Output the (x, y) coordinate of the center of the cell containing the given text.  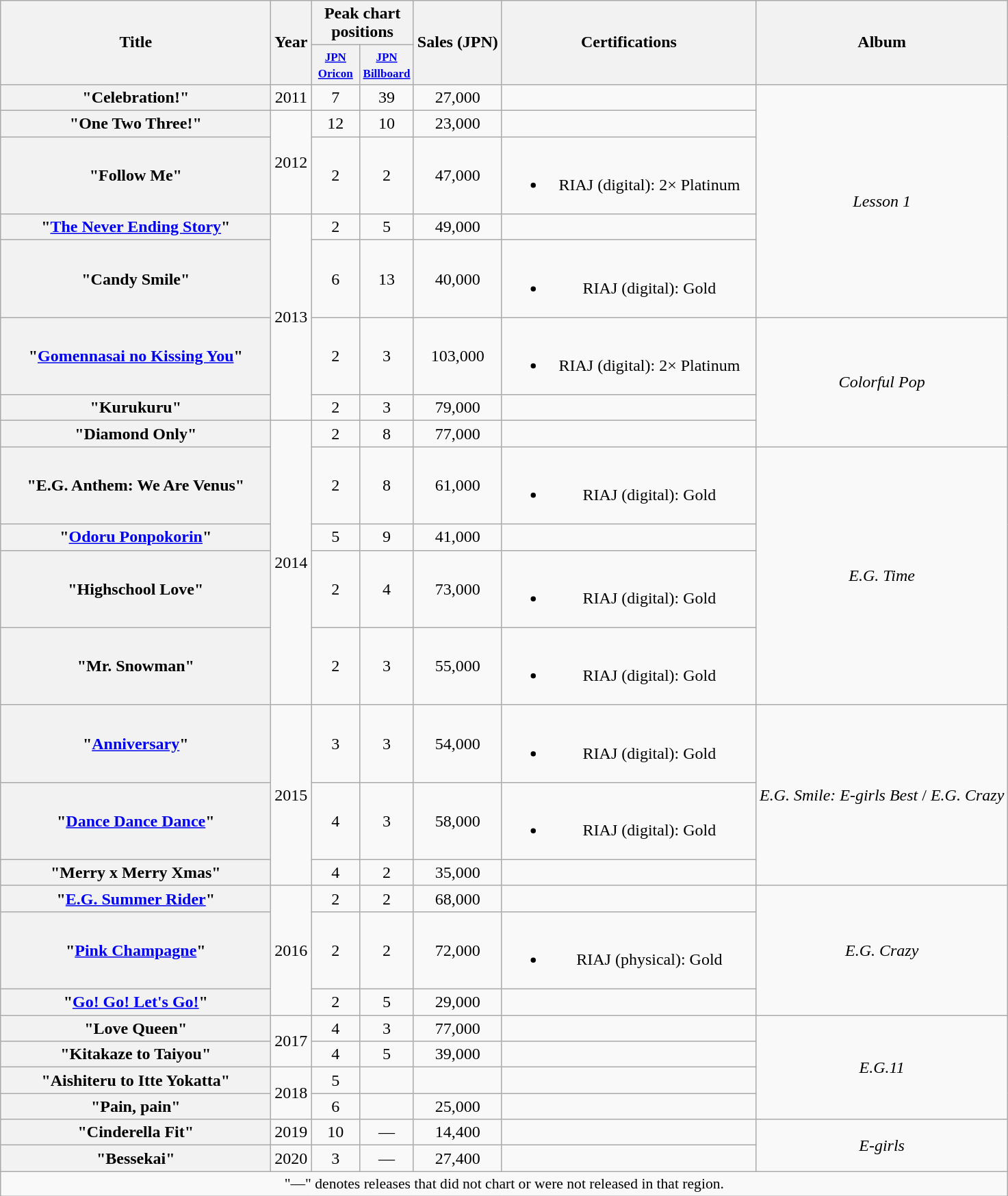
"Candy Smile" (135, 279)
"Anniversary" (135, 743)
Peak chart positions (363, 23)
"Love Queen" (135, 1028)
61,000 (457, 486)
"Follow Me" (135, 175)
"Diamond Only" (135, 434)
2018 (292, 1093)
39,000 (457, 1054)
49,000 (457, 227)
"One Two Three!" (135, 124)
2011 (292, 97)
Certifications (628, 42)
2020 (292, 1158)
Year (292, 42)
Title (135, 42)
"Cinderella Fit" (135, 1132)
E-girls (881, 1145)
"Highschool Love" (135, 588)
55,000 (457, 666)
2014 (292, 562)
"Kitakaze to Taiyou" (135, 1054)
39 (387, 97)
E.G.11 (881, 1067)
"Dance Dance Dance" (135, 821)
9 (387, 537)
"Mr. Snowman" (135, 666)
Lesson 1 (881, 200)
41,000 (457, 537)
35,000 (457, 872)
47,000 (457, 175)
25,000 (457, 1106)
103,000 (457, 356)
"Go! Go! Let's Go!" (135, 1002)
72,000 (457, 950)
"E.G. Summer Rider" (135, 898)
2015 (292, 795)
2012 (292, 163)
13 (387, 279)
27,000 (457, 97)
58,000 (457, 821)
14,400 (457, 1132)
RIAJ (physical): Gold (628, 950)
Album (881, 42)
7 (335, 97)
"Kurukuru" (135, 408)
2017 (292, 1041)
"E.G. Anthem: We Are Venus" (135, 486)
2019 (292, 1132)
"Merry x Merry Xmas" (135, 872)
"The Never Ending Story" (135, 227)
79,000 (457, 408)
E.G. Smile: E-girls Best / E.G. Crazy (881, 795)
12 (335, 124)
54,000 (457, 743)
"Celebration!" (135, 97)
"—" denotes releases that did not chart or were not released in that region. (504, 1184)
Sales (JPN) (457, 42)
E.G. Crazy (881, 950)
2016 (292, 950)
73,000 (457, 588)
JPNBillboard (387, 65)
29,000 (457, 1002)
"Pain, pain" (135, 1106)
2013 (292, 317)
JPNOricon (335, 65)
40,000 (457, 279)
23,000 (457, 124)
"Bessekai" (135, 1158)
"Odoru Ponpokorin" (135, 537)
68,000 (457, 898)
E.G. Time (881, 576)
"Gomennasai no Kissing You" (135, 356)
Colorful Pop (881, 382)
27,400 (457, 1158)
"Aishiteru to Itte Yokatta" (135, 1080)
"Pink Champagne" (135, 950)
